Scan for the cell matching the given text and deliver its [x, y] coordinate at center. 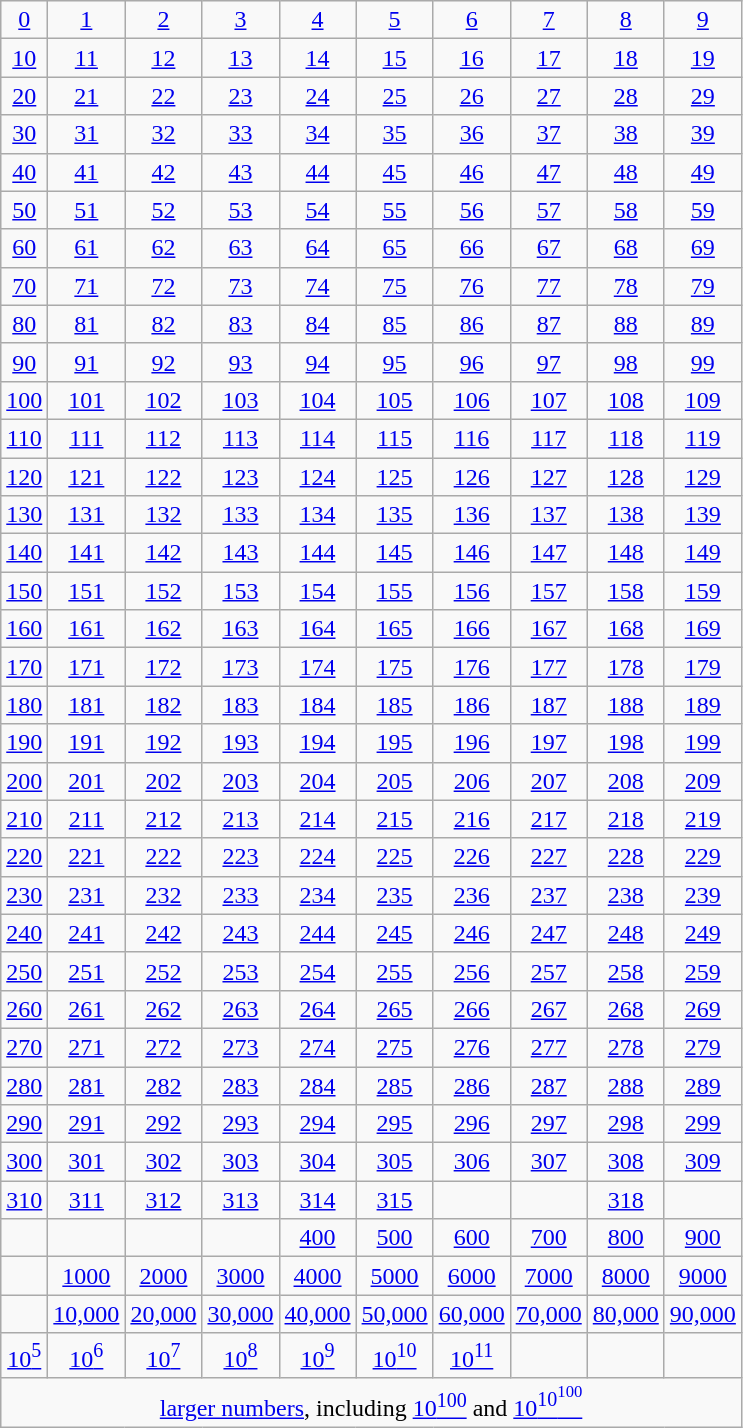
26 [472, 96]
259 [702, 971]
64 [318, 248]
279 [702, 1047]
209 [702, 781]
162 [164, 629]
93 [240, 362]
1010 [394, 1356]
102 [164, 400]
201 [86, 781]
262 [164, 1009]
270 [24, 1047]
212 [164, 819]
180 [24, 705]
97 [548, 362]
12 [164, 58]
276 [472, 1047]
113 [240, 438]
214 [318, 819]
73 [240, 286]
275 [394, 1047]
271 [86, 1047]
246 [472, 933]
204 [318, 781]
56 [472, 210]
119 [702, 438]
123 [240, 477]
118 [626, 438]
203 [240, 781]
8 [626, 20]
245 [394, 933]
283 [240, 1085]
248 [626, 933]
155 [394, 591]
20,000 [164, 1314]
254 [318, 971]
143 [240, 553]
16 [472, 58]
190 [24, 743]
263 [240, 1009]
22 [164, 96]
10,000 [86, 1314]
10 [24, 58]
159 [702, 591]
5 [394, 20]
77 [548, 286]
261 [86, 1009]
40,000 [318, 1314]
312 [164, 1200]
144 [318, 553]
288 [626, 1085]
318 [626, 1200]
152 [164, 591]
129 [702, 477]
227 [548, 857]
88 [626, 324]
40 [24, 172]
252 [164, 971]
284 [318, 1085]
104 [318, 400]
131 [86, 515]
33 [240, 134]
222 [164, 857]
72 [164, 286]
293 [240, 1124]
59 [702, 210]
267 [548, 1009]
219 [702, 819]
160 [24, 629]
241 [86, 933]
291 [86, 1124]
237 [548, 895]
282 [164, 1085]
189 [702, 705]
258 [626, 971]
314 [318, 1200]
174 [318, 667]
6 [472, 20]
274 [318, 1047]
177 [548, 667]
265 [394, 1009]
5000 [394, 1276]
71 [86, 286]
272 [164, 1047]
221 [86, 857]
57 [548, 210]
140 [24, 553]
146 [472, 553]
277 [548, 1047]
197 [548, 743]
192 [164, 743]
220 [24, 857]
305 [394, 1162]
306 [472, 1162]
238 [626, 895]
96 [472, 362]
600 [472, 1238]
300 [24, 1162]
310 [24, 1200]
89 [702, 324]
128 [626, 477]
224 [318, 857]
183 [240, 705]
139 [702, 515]
60,000 [472, 1314]
91 [86, 362]
2000 [164, 1276]
292 [164, 1124]
6000 [472, 1276]
199 [702, 743]
39 [702, 134]
251 [86, 971]
3000 [240, 1276]
28 [626, 96]
90 [24, 362]
70 [24, 286]
9 [702, 20]
42 [164, 172]
53 [240, 210]
44 [318, 172]
20 [24, 96]
13 [240, 58]
285 [394, 1085]
114 [318, 438]
45 [394, 172]
207 [548, 781]
8000 [626, 1276]
299 [702, 1124]
302 [164, 1162]
287 [548, 1085]
304 [318, 1162]
60 [24, 248]
295 [394, 1124]
303 [240, 1162]
184 [318, 705]
62 [164, 248]
133 [240, 515]
31 [86, 134]
165 [394, 629]
309 [702, 1162]
132 [164, 515]
233 [240, 895]
141 [86, 553]
200 [24, 781]
700 [548, 1238]
157 [548, 591]
47 [548, 172]
232 [164, 895]
15 [394, 58]
185 [394, 705]
124 [318, 477]
80,000 [626, 1314]
289 [702, 1085]
307 [548, 1162]
19 [702, 58]
175 [394, 667]
17 [548, 58]
117 [548, 438]
800 [626, 1238]
294 [318, 1124]
83 [240, 324]
95 [394, 362]
4000 [318, 1276]
68 [626, 248]
2 [164, 20]
0 [24, 20]
242 [164, 933]
142 [164, 553]
196 [472, 743]
78 [626, 286]
103 [240, 400]
130 [24, 515]
158 [626, 591]
37 [548, 134]
230 [24, 895]
75 [394, 286]
145 [394, 553]
41 [86, 172]
9000 [702, 1276]
313 [240, 1200]
150 [24, 591]
240 [24, 933]
179 [702, 667]
239 [702, 895]
164 [318, 629]
138 [626, 515]
127 [548, 477]
178 [626, 667]
120 [24, 477]
136 [472, 515]
14 [318, 58]
116 [472, 438]
85 [394, 324]
266 [472, 1009]
79 [702, 286]
206 [472, 781]
121 [86, 477]
400 [318, 1238]
111 [86, 438]
166 [472, 629]
194 [318, 743]
297 [548, 1124]
38 [626, 134]
167 [548, 629]
30 [24, 134]
125 [394, 477]
172 [164, 667]
147 [548, 553]
36 [472, 134]
202 [164, 781]
161 [86, 629]
25 [394, 96]
43 [240, 172]
65 [394, 248]
255 [394, 971]
23 [240, 96]
315 [394, 1200]
211 [86, 819]
188 [626, 705]
110 [24, 438]
70,000 [548, 1314]
223 [240, 857]
30,000 [240, 1314]
264 [318, 1009]
63 [240, 248]
257 [548, 971]
122 [164, 477]
260 [24, 1009]
82 [164, 324]
35 [394, 134]
21 [86, 96]
187 [548, 705]
34 [318, 134]
larger numbers, including 10100 and 1010100 [372, 1402]
286 [472, 1085]
67 [548, 248]
170 [24, 667]
7000 [548, 1276]
66 [472, 248]
134 [318, 515]
153 [240, 591]
296 [472, 1124]
231 [86, 895]
193 [240, 743]
148 [626, 553]
169 [702, 629]
29 [702, 96]
249 [702, 933]
173 [240, 667]
80 [24, 324]
216 [472, 819]
243 [240, 933]
208 [626, 781]
228 [626, 857]
268 [626, 1009]
298 [626, 1124]
1 [86, 20]
58 [626, 210]
1000 [86, 1276]
191 [86, 743]
52 [164, 210]
98 [626, 362]
101 [86, 400]
163 [240, 629]
135 [394, 515]
11 [86, 58]
195 [394, 743]
69 [702, 248]
55 [394, 210]
27 [548, 96]
46 [472, 172]
84 [318, 324]
18 [626, 58]
250 [24, 971]
92 [164, 362]
269 [702, 1009]
126 [472, 477]
137 [548, 515]
74 [318, 286]
225 [394, 857]
900 [702, 1238]
24 [318, 96]
100 [24, 400]
205 [394, 781]
308 [626, 1162]
87 [548, 324]
81 [86, 324]
149 [702, 553]
3 [240, 20]
273 [240, 1047]
278 [626, 1047]
7 [548, 20]
51 [86, 210]
247 [548, 933]
86 [472, 324]
76 [472, 286]
48 [626, 172]
90,000 [702, 1314]
256 [472, 971]
154 [318, 591]
50,000 [394, 1314]
301 [86, 1162]
226 [472, 857]
4 [318, 20]
32 [164, 134]
182 [164, 705]
112 [164, 438]
213 [240, 819]
50 [24, 210]
54 [318, 210]
290 [24, 1124]
215 [394, 819]
280 [24, 1085]
500 [394, 1238]
151 [86, 591]
198 [626, 743]
171 [86, 667]
234 [318, 895]
49 [702, 172]
168 [626, 629]
210 [24, 819]
94 [318, 362]
99 [702, 362]
176 [472, 667]
156 [472, 591]
235 [394, 895]
281 [86, 1085]
217 [548, 819]
1011 [472, 1356]
61 [86, 248]
181 [86, 705]
244 [318, 933]
229 [702, 857]
253 [240, 971]
115 [394, 438]
218 [626, 819]
186 [472, 705]
236 [472, 895]
311 [86, 1200]
